Extract the [X, Y] coordinate from the center of the cell holding the provided text.  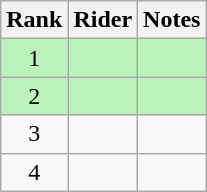
Notes [172, 20]
2 [34, 96]
Rider [103, 20]
1 [34, 58]
Rank [34, 20]
3 [34, 134]
4 [34, 172]
